Determine the [X, Y] coordinate at the center of the cell enclosing the given text.  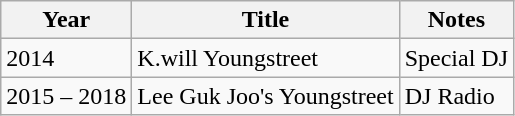
Year [66, 20]
Special DJ [456, 58]
2014 [66, 58]
K.will Youngstreet [266, 58]
Title [266, 20]
Notes [456, 20]
DJ Radio [456, 96]
2015 – 2018 [66, 96]
Lee Guk Joo's Youngstreet [266, 96]
